Detect which cell encompasses the target text, then output its (X, Y) center coordinate. 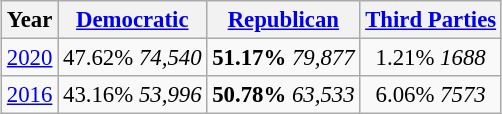
6.06% 7573 (431, 95)
Third Parties (431, 20)
50.78% 63,533 (284, 95)
Democratic (132, 20)
Year (30, 20)
51.17% 79,877 (284, 58)
2020 (30, 58)
47.62% 74,540 (132, 58)
2016 (30, 95)
1.21% 1688 (431, 58)
43.16% 53,996 (132, 95)
Republican (284, 20)
